Find where the given text appears and provide that cell's center as [X, Y] coordinate. 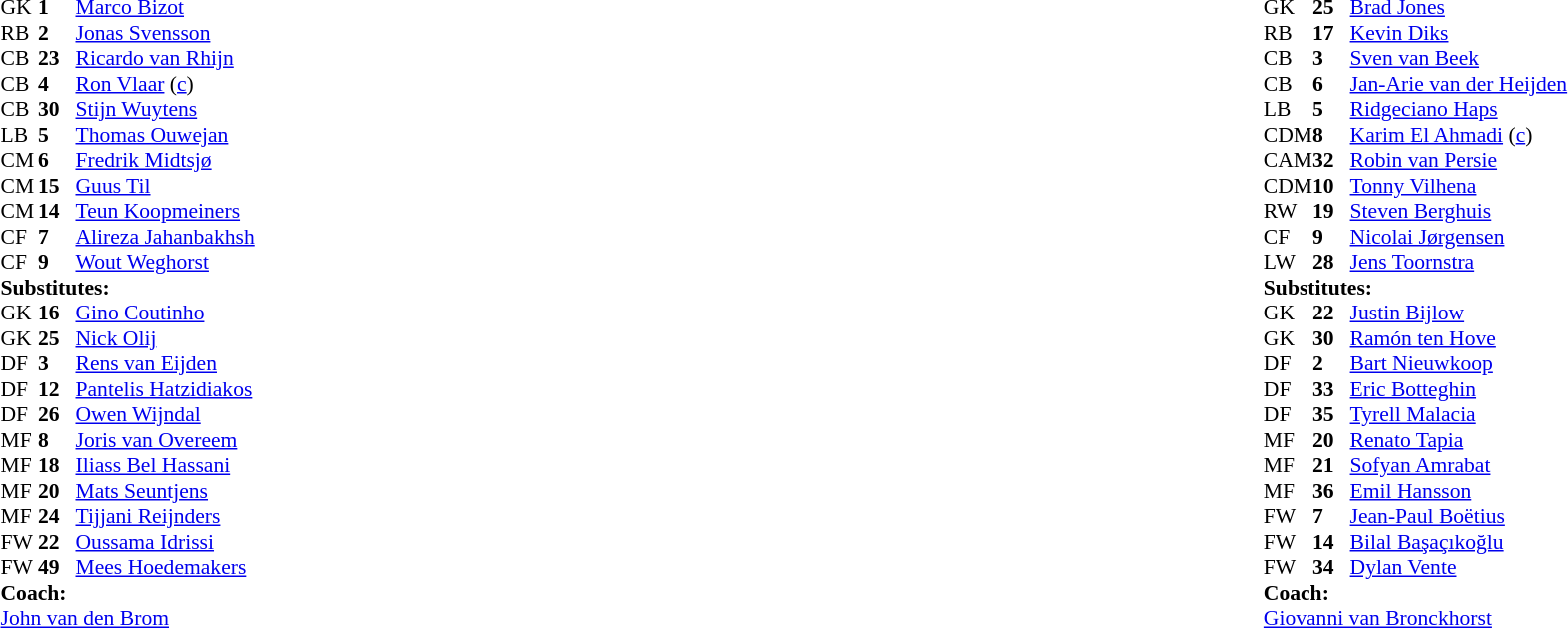
36 [1331, 491]
Thomas Ouwejan [166, 135]
Wout Weghorst [166, 263]
Tyrell Malacia [1459, 414]
15 [57, 186]
Ron Vlaar (c) [166, 84]
Steven Berghuis [1459, 211]
17 [1331, 33]
Justin Bijlow [1459, 313]
Mees Hoedemakers [166, 568]
Jean-Paul Boëtius [1459, 516]
Joris van Overeem [166, 440]
Jonas Svensson [166, 33]
Alireza Jahanbakhsh [166, 237]
Tijjani Reijnders [166, 516]
Bilal Başaçıkoğlu [1459, 542]
Guus Til [166, 186]
21 [1331, 466]
26 [57, 414]
49 [57, 568]
RW [1288, 211]
10 [1331, 186]
Ramón ten Hove [1459, 338]
Eric Botteghin [1459, 389]
Rens van Eijden [166, 364]
Bart Nieuwkoop [1459, 364]
Stijn Wuytens [166, 109]
Gino Coutinho [166, 313]
4 [57, 84]
Dylan Vente [1459, 568]
Oussama Idrissi [166, 542]
19 [1331, 211]
Kevin Diks [1459, 33]
LW [1288, 263]
28 [1331, 263]
Tonny Vilhena [1459, 186]
23 [57, 59]
25 [57, 338]
Ridgeciano Haps [1459, 109]
Sven van Beek [1459, 59]
Karim El Ahmadi (c) [1459, 135]
Nicolai Jørgensen [1459, 237]
16 [57, 313]
Jan-Arie van der Heijden [1459, 84]
Emil Hansson [1459, 491]
24 [57, 516]
Fredrik Midtsjø [166, 161]
Owen Wijndal [166, 414]
Pantelis Hatzidiakos [166, 389]
Nick Olij [166, 338]
Robin van Persie [1459, 161]
Mats Seuntjens [166, 491]
12 [57, 389]
CAM [1288, 161]
33 [1331, 389]
32 [1331, 161]
18 [57, 466]
Teun Koopmeiners [166, 211]
Renato Tapia [1459, 440]
35 [1331, 414]
Sofyan Amrabat [1459, 466]
Ricardo van Rhijn [166, 59]
Iliass Bel Hassani [166, 466]
34 [1331, 568]
Jens Toornstra [1459, 263]
